For the text-containing cell, return its midpoint in (X, Y) coordinate format. 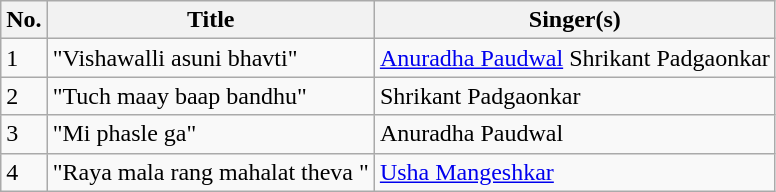
Title (210, 20)
3 (24, 134)
"Vishawalli asuni bhavti" (210, 58)
"Raya mala rang mahalat theva " (210, 172)
1 (24, 58)
Shrikant Padgaonkar (574, 96)
"Mi phasle ga" (210, 134)
"Tuch maay baap bandhu" (210, 96)
Anuradha Paudwal Shrikant Padgaonkar (574, 58)
Singer(s) (574, 20)
Usha Mangeshkar (574, 172)
Anuradha Paudwal (574, 134)
No. (24, 20)
4 (24, 172)
2 (24, 96)
